Return [X, Y] of the center of cell containing provided text 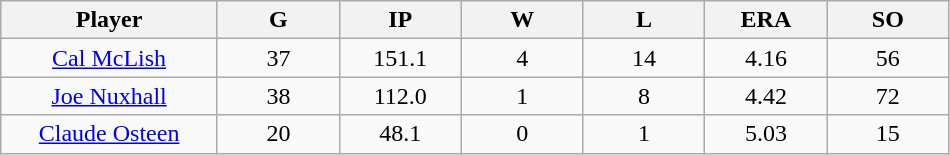
72 [888, 96]
G [278, 20]
ERA [766, 20]
37 [278, 58]
4.16 [766, 58]
SO [888, 20]
15 [888, 134]
IP [400, 20]
Joe Nuxhall [110, 96]
4 [522, 58]
4.42 [766, 96]
Cal McLish [110, 58]
8 [644, 96]
0 [522, 134]
L [644, 20]
20 [278, 134]
5.03 [766, 134]
Player [110, 20]
14 [644, 58]
W [522, 20]
48.1 [400, 134]
112.0 [400, 96]
56 [888, 58]
38 [278, 96]
151.1 [400, 58]
Claude Osteen [110, 134]
